Locate the cell with the specified text and output its [x, y] center coordinate. 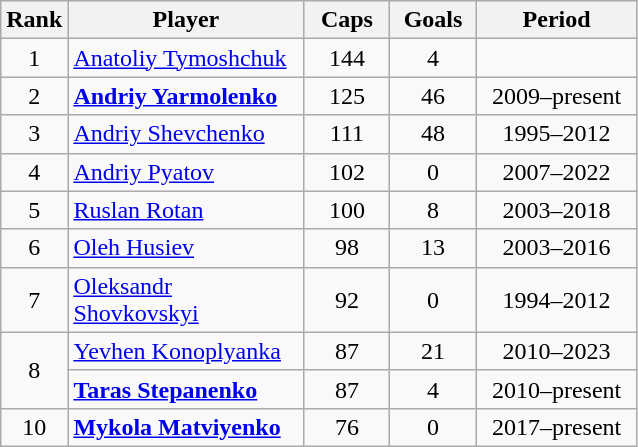
2007–2022 [556, 172]
5 [34, 210]
Oleksandr Shovkovskyi [186, 300]
13 [433, 248]
2010–present [556, 389]
144 [347, 58]
2003–2016 [556, 248]
48 [433, 134]
2 [34, 96]
2003–2018 [556, 210]
111 [347, 134]
Player [186, 20]
3 [34, 134]
1 [34, 58]
1995–2012 [556, 134]
Ruslan Rotan [186, 210]
125 [347, 96]
Caps [347, 20]
21 [433, 351]
Andriy Shevchenko [186, 134]
10 [34, 427]
Andriy Pyatov [186, 172]
2017–present [556, 427]
Yevhen Konoplyanka [186, 351]
100 [347, 210]
102 [347, 172]
6 [34, 248]
Rank [34, 20]
2009–present [556, 96]
1994–2012 [556, 300]
98 [347, 248]
Goals [433, 20]
Mykola Matviyenko [186, 427]
Oleh Husiev [186, 248]
Anatoliy Tymoshchuk [186, 58]
46 [433, 96]
7 [34, 300]
Andriy Yarmolenko [186, 96]
92 [347, 300]
76 [347, 427]
2010–2023 [556, 351]
Period [556, 20]
Taras Stepanenko [186, 389]
